From the cell containing the given text, extract its center point as (x, y) coordinate. 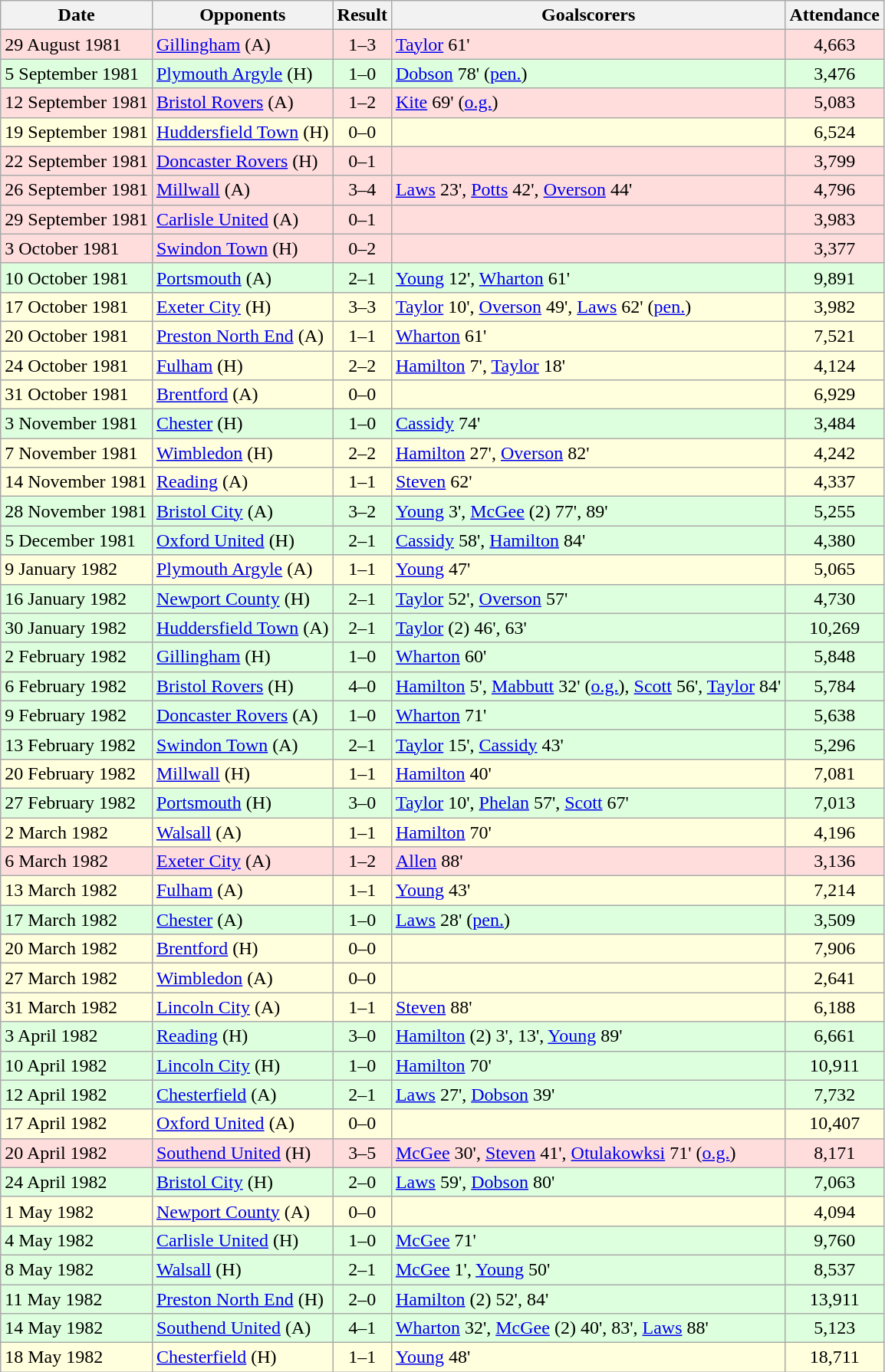
3–2 (362, 511)
Cassidy 74' (588, 424)
Reading (A) (242, 482)
Exeter City (H) (242, 307)
3,799 (834, 161)
6 March 1982 (77, 862)
Plymouth Argyle (A) (242, 569)
24 April 1982 (77, 1182)
Young 47' (588, 569)
Steven 88' (588, 1007)
16 January 1982 (77, 599)
14 May 1982 (77, 1328)
10,911 (834, 1065)
5,848 (834, 657)
3,982 (834, 307)
8,171 (834, 1153)
Preston North End (H) (242, 1299)
10 October 1981 (77, 277)
Date (77, 15)
Dobson 78' (pen.) (588, 74)
6,929 (834, 395)
Chesterfield (H) (242, 1357)
2 March 1982 (77, 832)
10 April 1982 (77, 1065)
Opponents (242, 15)
3,136 (834, 862)
McGee 1', Young 50' (588, 1269)
5,784 (834, 686)
Young 43' (588, 891)
7,906 (834, 949)
27 February 1982 (77, 803)
14 November 1981 (77, 482)
20 April 1982 (77, 1153)
Brentford (H) (242, 949)
9 January 1982 (77, 569)
0–2 (362, 248)
Wharton 61' (588, 336)
4,663 (834, 44)
Oxford United (A) (242, 1124)
12 April 1982 (77, 1095)
Carlisle United (H) (242, 1240)
6,661 (834, 1036)
17 April 1982 (77, 1124)
10,407 (834, 1124)
6,524 (834, 132)
29 August 1981 (77, 44)
McGee 30', Steven 41', Otulakowksi 71' (o.g.) (588, 1153)
4 May 1982 (77, 1240)
7,214 (834, 891)
7,013 (834, 803)
Southend United (H) (242, 1153)
Newport County (H) (242, 599)
Lincoln City (A) (242, 1007)
4,196 (834, 832)
Huddersfield Town (A) (242, 628)
6 February 1982 (77, 686)
4,796 (834, 190)
31 October 1981 (77, 395)
Young 48' (588, 1357)
Hamilton 5', Mabbutt 32' (o.g.), Scott 56', Taylor 84' (588, 686)
2 February 1982 (77, 657)
7 November 1981 (77, 453)
Chesterfield (A) (242, 1095)
5,083 (834, 103)
Wimbledon (A) (242, 978)
29 September 1981 (77, 219)
Hamilton (2) 52', 84' (588, 1299)
Young 3', McGee (2) 77', 89' (588, 511)
Carlisle United (A) (242, 219)
4,094 (834, 1211)
13 March 1982 (77, 891)
Gillingham (H) (242, 657)
Chester (H) (242, 424)
4,380 (834, 540)
Bristol Rovers (H) (242, 686)
Hamilton 27', Overson 82' (588, 453)
Allen 88' (588, 862)
20 March 1982 (77, 949)
17 October 1981 (77, 307)
3 April 1982 (77, 1036)
Steven 62' (588, 482)
Reading (H) (242, 1036)
31 March 1982 (77, 1007)
6,188 (834, 1007)
Hamilton (2) 3', 13', Young 89' (588, 1036)
Brentford (A) (242, 395)
9 February 1982 (77, 715)
5,065 (834, 569)
3,983 (834, 219)
5,296 (834, 744)
Fulham (A) (242, 891)
Laws 23', Potts 42', Overson 44' (588, 190)
Taylor 10', Phelan 57', Scott 67' (588, 803)
27 March 1982 (77, 978)
Cassidy 58', Hamilton 84' (588, 540)
18 May 1982 (77, 1357)
Laws 59', Dobson 80' (588, 1182)
Doncaster Rovers (H) (242, 161)
Taylor 15', Cassidy 43' (588, 744)
4–1 (362, 1328)
7,521 (834, 336)
Goalscorers (588, 15)
3,377 (834, 248)
19 September 1981 (77, 132)
Walsall (A) (242, 832)
3–5 (362, 1153)
4–0 (362, 686)
Swindon Town (H) (242, 248)
Wharton 32', McGee (2) 40', 83', Laws 88' (588, 1328)
Doncaster Rovers (A) (242, 715)
Bristol City (H) (242, 1182)
Hamilton 40' (588, 773)
26 September 1981 (77, 190)
Laws 28' (pen.) (588, 920)
Portsmouth (H) (242, 803)
Portsmouth (A) (242, 277)
17 March 1982 (77, 920)
9,760 (834, 1240)
1–3 (362, 44)
7,081 (834, 773)
5,638 (834, 715)
McGee 71' (588, 1240)
Huddersfield Town (H) (242, 132)
11 May 1982 (77, 1299)
Walsall (H) (242, 1269)
7,063 (834, 1182)
30 January 1982 (77, 628)
3,484 (834, 424)
3–3 (362, 307)
Wharton 60' (588, 657)
Taylor 61' (588, 44)
3 November 1981 (77, 424)
8,537 (834, 1269)
13,911 (834, 1299)
22 September 1981 (77, 161)
5 December 1981 (77, 540)
Millwall (H) (242, 773)
Swindon Town (A) (242, 744)
Taylor 10', Overson 49', Laws 62' (pen.) (588, 307)
5 September 1981 (77, 74)
28 November 1981 (77, 511)
3,476 (834, 74)
Lincoln City (H) (242, 1065)
3,509 (834, 920)
18,711 (834, 1357)
Kite 69' (o.g.) (588, 103)
4,124 (834, 366)
Millwall (A) (242, 190)
4,337 (834, 482)
7,732 (834, 1095)
Result (362, 15)
Fulham (H) (242, 366)
13 February 1982 (77, 744)
9,891 (834, 277)
Exeter City (A) (242, 862)
Wimbledon (H) (242, 453)
20 February 1982 (77, 773)
8 May 1982 (77, 1269)
Plymouth Argyle (H) (242, 74)
Oxford United (H) (242, 540)
3 October 1981 (77, 248)
Chester (A) (242, 920)
Laws 27', Dobson 39' (588, 1095)
Gillingham (A) (242, 44)
24 October 1981 (77, 366)
4,730 (834, 599)
Southend United (A) (242, 1328)
Attendance (834, 15)
Taylor (2) 46', 63' (588, 628)
Bristol Rovers (A) (242, 103)
20 October 1981 (77, 336)
1 May 1982 (77, 1211)
Young 12', Wharton 61' (588, 277)
Wharton 71' (588, 715)
2,641 (834, 978)
Newport County (A) (242, 1211)
5,255 (834, 511)
Preston North End (A) (242, 336)
Bristol City (A) (242, 511)
3–4 (362, 190)
12 September 1981 (77, 103)
Hamilton 7', Taylor 18' (588, 366)
5,123 (834, 1328)
4,242 (834, 453)
10,269 (834, 628)
Taylor 52', Overson 57' (588, 599)
